Scan for the cell matching the given text and deliver its [X, Y] coordinate at center. 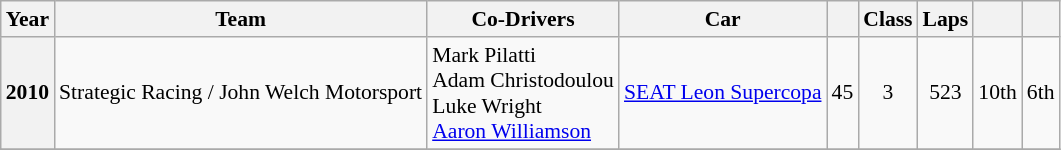
Mark Pilatti Adam Christodoulou Luke Wright Aaron Williamson [523, 93]
Laps [946, 19]
Year [28, 19]
Co-Drivers [523, 19]
Team [240, 19]
45 [843, 93]
Car [723, 19]
6th [1041, 93]
3 [888, 93]
10th [998, 93]
Class [888, 19]
523 [946, 93]
2010 [28, 93]
SEAT Leon Supercopa [723, 93]
Strategic Racing / John Welch Motorsport [240, 93]
